From the cell containing the given text, extract its center point as [x, y] coordinate. 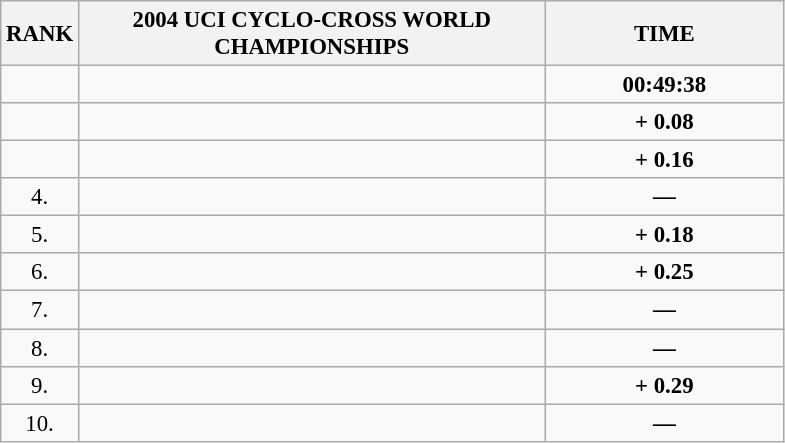
TIME [664, 34]
4. [40, 197]
RANK [40, 34]
+ 0.25 [664, 273]
+ 0.29 [664, 385]
2004 UCI CYCLO-CROSS WORLD CHAMPIONSHIPS [312, 34]
9. [40, 385]
5. [40, 235]
10. [40, 423]
+ 0.16 [664, 160]
6. [40, 273]
+ 0.18 [664, 235]
8. [40, 348]
+ 0.08 [664, 122]
7. [40, 310]
00:49:38 [664, 85]
